Provide the (X, Y) coordinate of the cell's center where the given text is located.  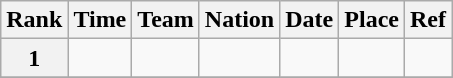
Rank (34, 20)
1 (34, 58)
Team (166, 20)
Place (372, 20)
Time (100, 20)
Nation (239, 20)
Date (310, 20)
Ref (428, 20)
